Provide the (X, Y) coordinate of the cell's center where the given text is located.  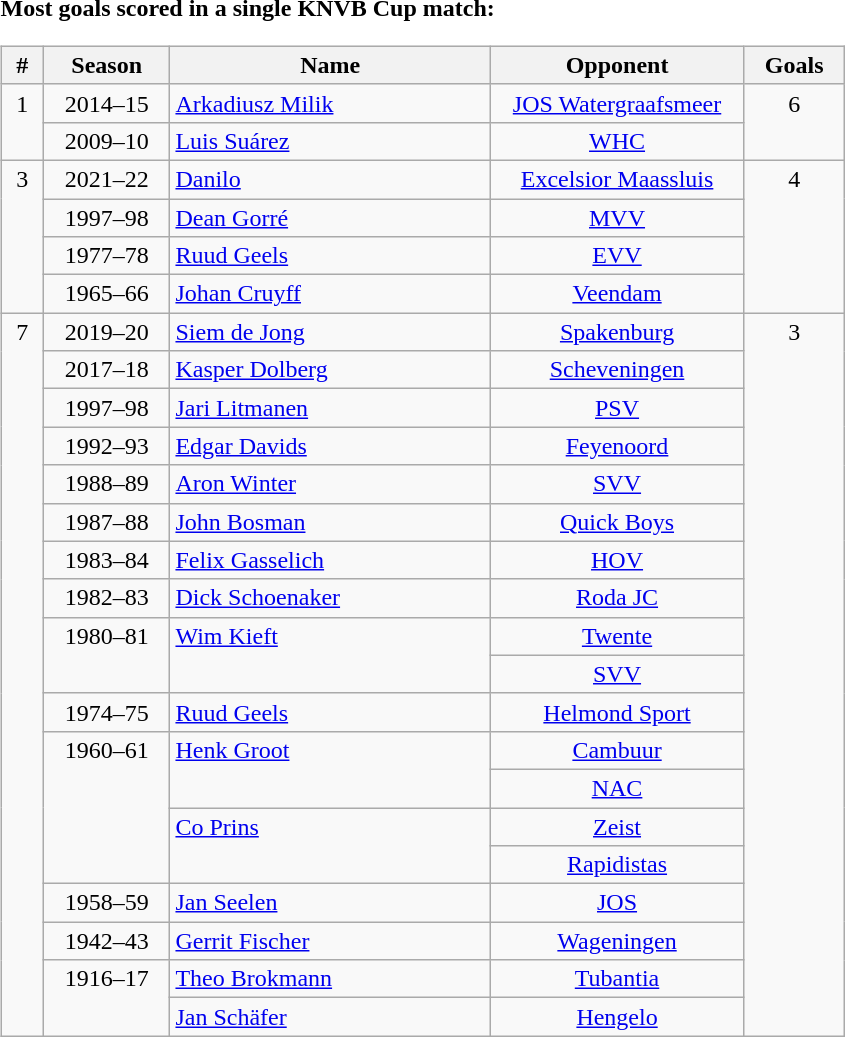
Feyenoord (618, 446)
2017–18 (106, 370)
Gerrit Fischer (330, 941)
Johan Cruyff (330, 294)
Dick Schoenaker (330, 598)
JOS (618, 903)
Wageningen (618, 941)
Dean Gorré (330, 217)
Quick Boys (618, 522)
Goals (794, 65)
1 (22, 122)
1988–89 (106, 484)
Veendam (618, 294)
JOS Watergraafsmeer (618, 103)
1977–78 (106, 256)
Rapidistas (618, 865)
1974–75 (106, 712)
7 (22, 674)
Felix Gasselich (330, 560)
Danilo (330, 179)
Scheveningen (618, 370)
Spakenburg (618, 332)
John Bosman (330, 522)
Tubantia (618, 979)
Name (330, 65)
PSV (618, 408)
1960–61 (106, 807)
6 (794, 122)
MVV (618, 217)
Roda JC (618, 598)
# (22, 65)
Jari Litmanen (330, 408)
Hengelo (618, 1017)
4 (794, 236)
Season (106, 65)
1942–43 (106, 941)
1982–83 (106, 598)
2021–22 (106, 179)
Kasper Dolberg (330, 370)
Theo Brokmann (330, 979)
Cambuur (618, 750)
Wim Kieft (330, 655)
1987–88 (106, 522)
Twente (618, 636)
Siem de Jong (330, 332)
Opponent (618, 65)
1980–81 (106, 655)
2014–15 (106, 103)
HOV (618, 560)
Henk Groot (330, 769)
1916–17 (106, 998)
1983–84 (106, 560)
Excelsior Maassluis (618, 179)
Jan Schäfer (330, 1017)
Co Prins (330, 846)
2019–20 (106, 332)
1958–59 (106, 903)
Zeist (618, 827)
WHC (618, 141)
Luis Suárez (330, 141)
NAC (618, 788)
Edgar Davids (330, 446)
EVV (618, 256)
Aron Winter (330, 484)
1965–66 (106, 294)
Helmond Sport (618, 712)
1992–93 (106, 446)
2009–10 (106, 141)
Arkadiusz Milik (330, 103)
Jan Seelen (330, 903)
